Scan for the cell matching the given text and deliver its (X, Y) coordinate at center. 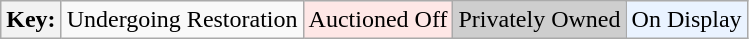
Key: (31, 20)
On Display (686, 20)
Privately Owned (540, 20)
Undergoing Restoration (182, 20)
Auctioned Off (378, 20)
